For the text-containing cell, return its midpoint in (X, Y) coordinate format. 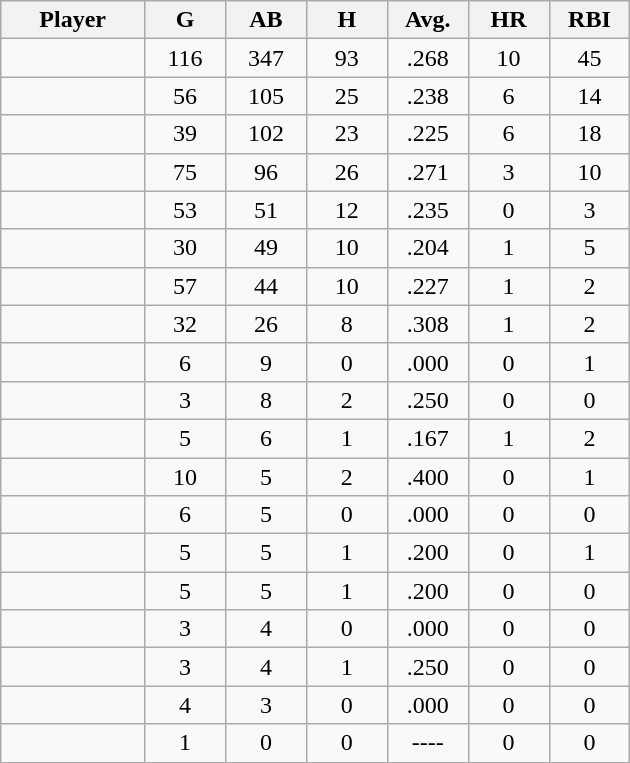
105 (266, 96)
12 (346, 210)
.268 (428, 58)
9 (266, 362)
AB (266, 20)
44 (266, 286)
116 (186, 58)
.204 (428, 248)
102 (266, 134)
56 (186, 96)
Avg. (428, 20)
57 (186, 286)
39 (186, 134)
32 (186, 324)
49 (266, 248)
.308 (428, 324)
.235 (428, 210)
G (186, 20)
51 (266, 210)
347 (266, 58)
.227 (428, 286)
53 (186, 210)
45 (590, 58)
Player (73, 20)
14 (590, 96)
96 (266, 172)
18 (590, 134)
HR (508, 20)
23 (346, 134)
.225 (428, 134)
93 (346, 58)
30 (186, 248)
.400 (428, 477)
RBI (590, 20)
.167 (428, 438)
75 (186, 172)
25 (346, 96)
H (346, 20)
.238 (428, 96)
---- (428, 743)
.271 (428, 172)
